Scan for the cell matching the given text and deliver its (x, y) coordinate at center. 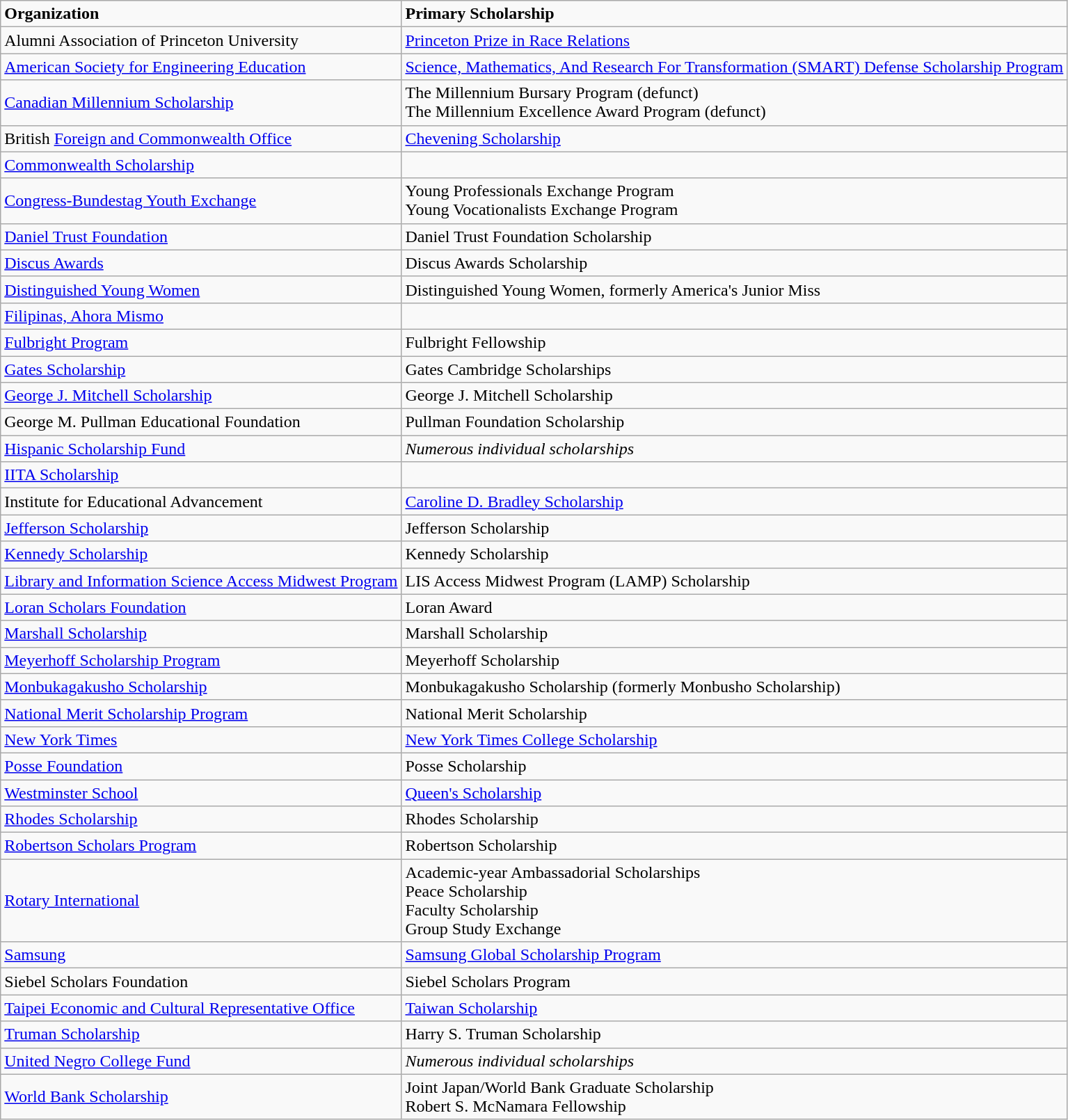
Primary Scholarship (735, 14)
Monbukagakusho Scholarship (formerly Monbusho Scholarship) (735, 687)
LIS Access Midwest Program (LAMP) Scholarship (735, 581)
Rotary International (201, 900)
Queen's Scholarship (735, 792)
American Society for Engineering Education (201, 67)
Commonwealth Scholarship (201, 165)
British Foreign and Commonwealth Office (201, 138)
Posse Scholarship (735, 766)
Alumni Association of Princeton University (201, 40)
Loran Scholars Foundation (201, 607)
Posse Foundation (201, 766)
The Millennium Bursary Program (defunct)The Millennium Excellence Award Program (defunct) (735, 103)
Academic-year Ambassadorial ScholarshipsPeace ScholarshipFaculty ScholarshipGroup Study Exchange (735, 900)
Fulbright Fellowship (735, 342)
Daniel Trust Foundation Scholarship (735, 237)
IITA Scholarship (201, 475)
Robertson Scholarship (735, 846)
Taiwan Scholarship (735, 1008)
Discus Awards (201, 263)
Samsung Global Scholarship Program (735, 955)
Distinguished Young Women (201, 289)
Westminster School (201, 792)
Pullman Foundation Scholarship (735, 422)
Gates Scholarship (201, 369)
United Negro College Fund (201, 1061)
New York Times (201, 739)
Organization (201, 14)
George M. Pullman Educational Foundation (201, 422)
Samsung (201, 955)
Meyerhoff Scholarship (735, 660)
Fulbright Program (201, 342)
Siebel Scholars Foundation (201, 982)
Monbukagakusho Scholarship (201, 687)
World Bank Scholarship (201, 1096)
Young Professionals Exchange ProgramYoung Vocationalists Exchange Program (735, 200)
Institute for Educational Advancement (201, 502)
Truman Scholarship (201, 1034)
Meyerhoff Scholarship Program (201, 660)
Gates Cambridge Scholarships (735, 369)
National Merit Scholarship Program (201, 713)
Taipei Economic and Cultural Representative Office (201, 1008)
Siebel Scholars Program (735, 982)
Hispanic Scholarship Fund (201, 449)
Daniel Trust Foundation (201, 237)
New York Times College Scholarship (735, 739)
Congress-Bundestag Youth Exchange (201, 200)
Discus Awards Scholarship (735, 263)
Science, Mathematics, And Research For Transformation (SMART) Defense Scholarship Program (735, 67)
Distinguished Young Women, formerly America's Junior Miss (735, 289)
Chevening Scholarship (735, 138)
Canadian Millennium Scholarship (201, 103)
Library and Information Science Access Midwest Program (201, 581)
Filipinas, Ahora Mismo (201, 316)
Caroline D. Bradley Scholarship (735, 502)
National Merit Scholarship (735, 713)
Loran Award (735, 607)
Harry S. Truman Scholarship (735, 1034)
Joint Japan/World Bank Graduate ScholarshipRobert S. McNamara Fellowship (735, 1096)
Robertson Scholars Program (201, 846)
Princeton Prize in Race Relations (735, 40)
